Search for the cell housing the specified text and yield its [X, Y] center coordinate. 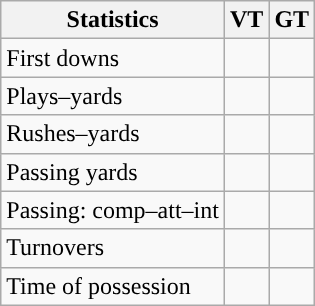
Passing yards [113, 172]
VT [246, 20]
GT [292, 20]
First downs [113, 58]
Statistics [113, 20]
Time of possession [113, 286]
Passing: comp–att–int [113, 210]
Turnovers [113, 248]
Plays–yards [113, 96]
Rushes–yards [113, 134]
